For the text-containing cell, return its midpoint in (X, Y) coordinate format. 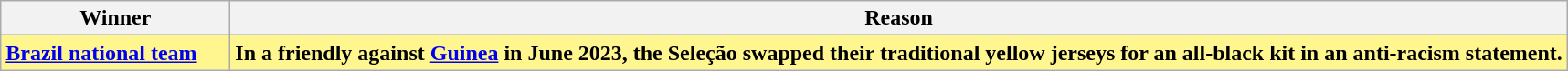
In a friendly against Guinea in June 2023, the Seleção swapped their traditional yellow jerseys for an all-black kit in an anti-racism statement. (899, 53)
Brazil national team (115, 53)
Reason (899, 18)
Winner (115, 18)
